Scan for the cell matching the given text and deliver its (x, y) coordinate at center. 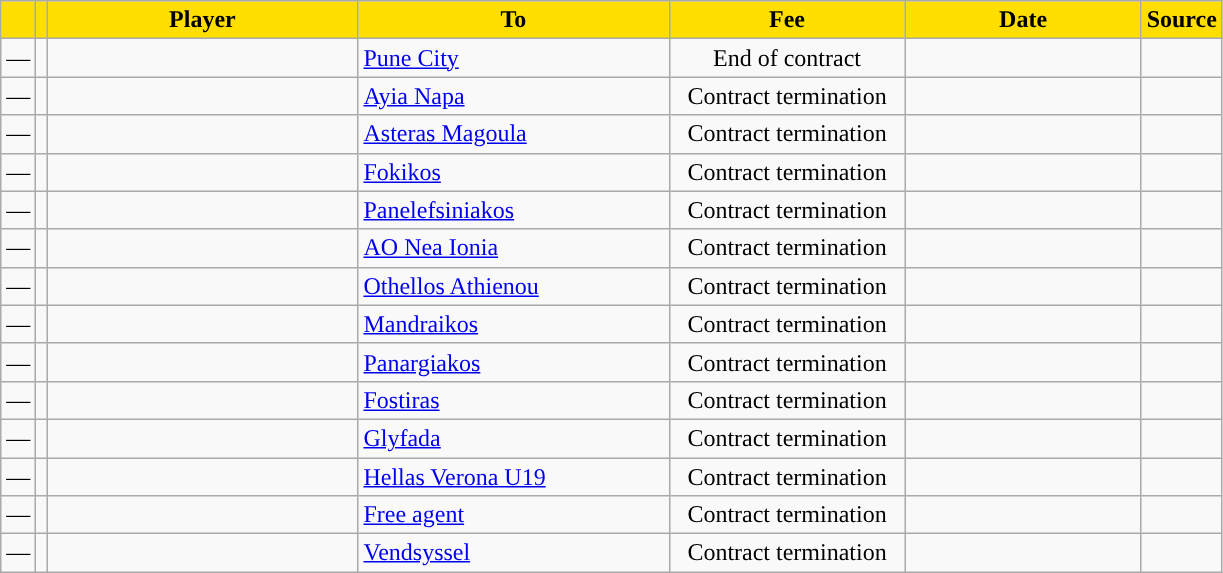
Mandraikos (514, 324)
Pune City (514, 58)
Panelefsiniakos (514, 210)
Fee (787, 20)
Panargiakos (514, 362)
Free agent (514, 515)
Source (1182, 20)
Fostiras (514, 400)
Vendsyssel (514, 553)
Date (1023, 20)
AO Nea Ionia (514, 248)
Asteras Magoula (514, 134)
Player (202, 20)
End of contract (787, 58)
Fokikos (514, 172)
Othellos Athienou (514, 286)
Hellas Verona U19 (514, 477)
Ayia Napa (514, 96)
To (514, 20)
Glyfada (514, 438)
